Provide the (x, y) coordinate of the cell's center where the given text is located.  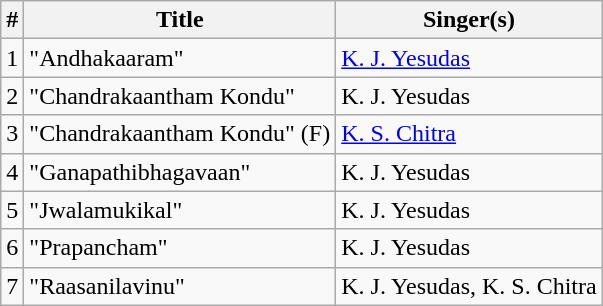
6 (12, 248)
"Ganapathibhagavaan" (180, 172)
1 (12, 58)
"Andhakaaram" (180, 58)
K. S. Chitra (469, 134)
3 (12, 134)
4 (12, 172)
2 (12, 96)
"Jwalamukikal" (180, 210)
5 (12, 210)
K. J. Yesudas, K. S. Chitra (469, 286)
"Prapancham" (180, 248)
Singer(s) (469, 20)
Title (180, 20)
"Chandrakaantham Kondu" (F) (180, 134)
# (12, 20)
7 (12, 286)
"Raasanilavinu" (180, 286)
"Chandrakaantham Kondu" (180, 96)
